From the cell containing the given text, extract its center point as [X, Y] coordinate. 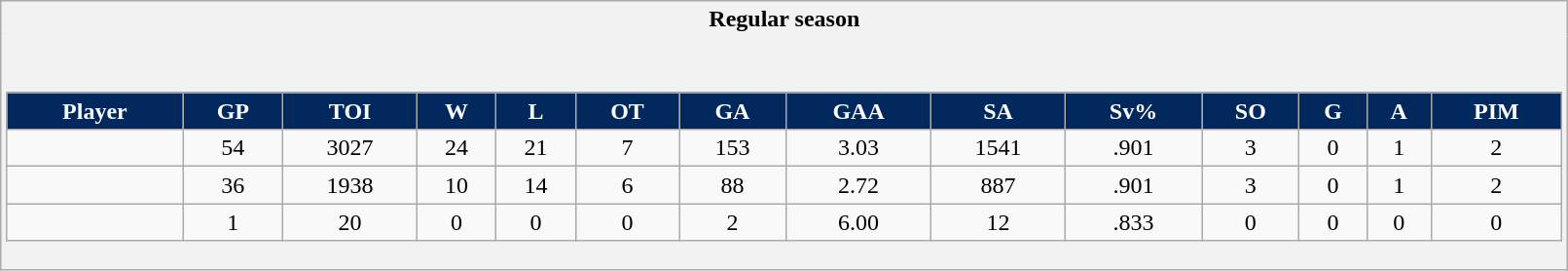
153 [732, 148]
W [456, 111]
Regular season [784, 19]
A [1399, 111]
21 [536, 148]
14 [536, 185]
887 [999, 185]
2.72 [858, 185]
GA [732, 111]
6 [627, 185]
L [536, 111]
54 [234, 148]
7 [627, 148]
10 [456, 185]
GP [234, 111]
PIM [1496, 111]
6.00 [858, 222]
3.03 [858, 148]
20 [350, 222]
24 [456, 148]
1938 [350, 185]
.833 [1133, 222]
GAA [858, 111]
OT [627, 111]
SO [1251, 111]
12 [999, 222]
Sv% [1133, 111]
SA [999, 111]
G [1333, 111]
1541 [999, 148]
TOI [350, 111]
88 [732, 185]
36 [234, 185]
Player [95, 111]
3027 [350, 148]
